Return the [x, y] coordinate for the center point of the cell that contains the specified text.  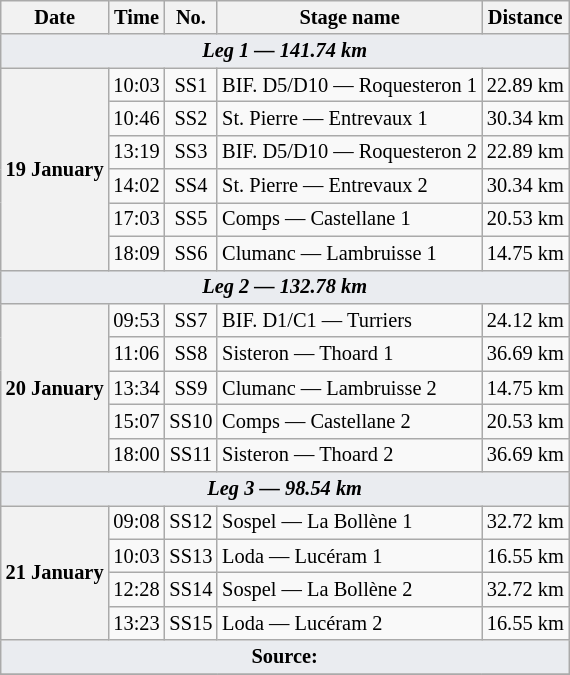
Loda — Lucéram 2 [350, 623]
13:23 [136, 623]
13:19 [136, 152]
SS8 [192, 354]
SS15 [192, 623]
Clumanc — Lambruisse 1 [350, 253]
Comps — Castellane 2 [350, 421]
SS5 [192, 219]
19 January [55, 169]
SS9 [192, 388]
Leg 1 — 141.74 km [285, 51]
15:07 [136, 421]
12:28 [136, 589]
18:00 [136, 455]
BIF. D1/C1 — Turriers [350, 320]
Time [136, 17]
BIF. D5/D10 — Roquesteron 1 [350, 85]
Distance [526, 17]
09:08 [136, 522]
Leg 3 — 98.54 km [285, 489]
09:53 [136, 320]
Sospel — La Bollène 1 [350, 522]
SS4 [192, 186]
SS13 [192, 556]
20 January [55, 387]
Comps — Castellane 1 [350, 219]
SS3 [192, 152]
14:02 [136, 186]
Clumanc — Lambruisse 2 [350, 388]
Leg 2 — 132.78 km [285, 287]
21 January [55, 572]
Source: [285, 657]
Date [55, 17]
SS11 [192, 455]
Loda — Lucéram 1 [350, 556]
10:46 [136, 118]
Sospel — La Bollène 2 [350, 589]
SS2 [192, 118]
St. Pierre — Entrevaux 2 [350, 186]
13:34 [136, 388]
11:06 [136, 354]
18:09 [136, 253]
St. Pierre — Entrevaux 1 [350, 118]
Sisteron — Thoard 1 [350, 354]
Sisteron — Thoard 2 [350, 455]
24.12 km [526, 320]
SS6 [192, 253]
SS12 [192, 522]
SS1 [192, 85]
BIF. D5/D10 — Roquesteron 2 [350, 152]
SS14 [192, 589]
17:03 [136, 219]
SS7 [192, 320]
Stage name [350, 17]
No. [192, 17]
SS10 [192, 421]
